Detect which cell encompasses the target text, then output its [X, Y] center coordinate. 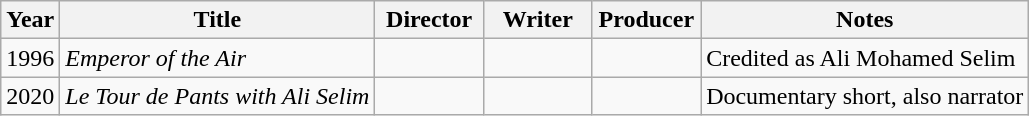
Year [30, 20]
Writer [538, 20]
Documentary short, also narrator [865, 96]
Producer [646, 20]
1996 [30, 58]
Credited as Ali Mohamed Selim [865, 58]
Le Tour de Pants with Ali Selim [218, 96]
Emperor of the Air [218, 58]
2020 [30, 96]
Title [218, 20]
Director [430, 20]
Notes [865, 20]
